Pinpoint the cell where the given text exists, returning its [X, Y] midpoint coordinate. 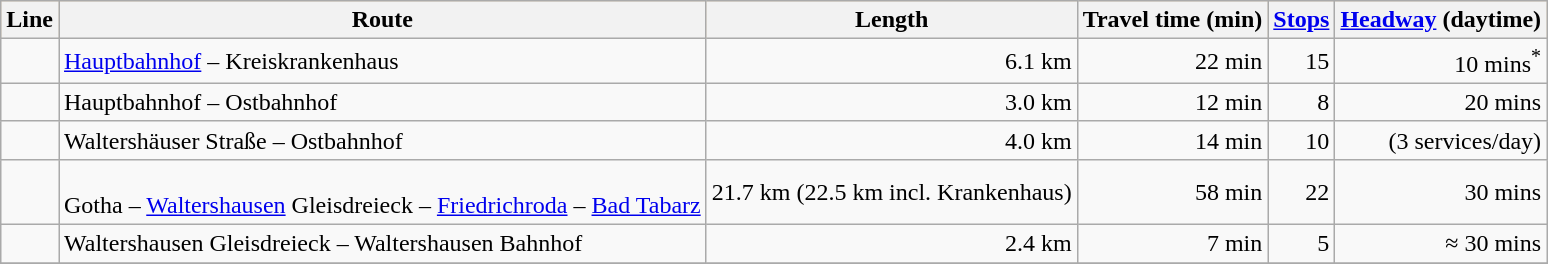
21.7 km (22.5 km incl. Krankenhaus) [892, 192]
Line [30, 20]
8 [1302, 102]
5 [1302, 244]
Route [382, 20]
Travel time (min) [1172, 20]
Waltershausen Gleisdreieck – Waltershausen Bahnhof [382, 244]
14 min [1172, 140]
12 min [1172, 102]
10 [1302, 140]
Gotha – Waltershausen Gleisdreieck – Friedrichroda – Bad Tabarz [382, 192]
Length [892, 20]
10 mins* [1441, 62]
Hauptbahnhof – Kreiskrankenhaus [382, 62]
3.0 km [892, 102]
4.0 km [892, 140]
22 [1302, 192]
Waltershäuser Straße – Ostbahnhof [382, 140]
≈ 30 mins [1441, 244]
Hauptbahnhof – Ostbahnhof [382, 102]
22 min [1172, 62]
(3 services/day) [1441, 140]
30 mins [1441, 192]
58 min [1172, 192]
15 [1302, 62]
Stops [1302, 20]
2.4 km [892, 244]
20 mins [1441, 102]
Headway (daytime) [1441, 20]
6.1 km [892, 62]
7 min [1172, 244]
